Capture the cell that displays the provided text and extract its [X, Y] central coordinate. 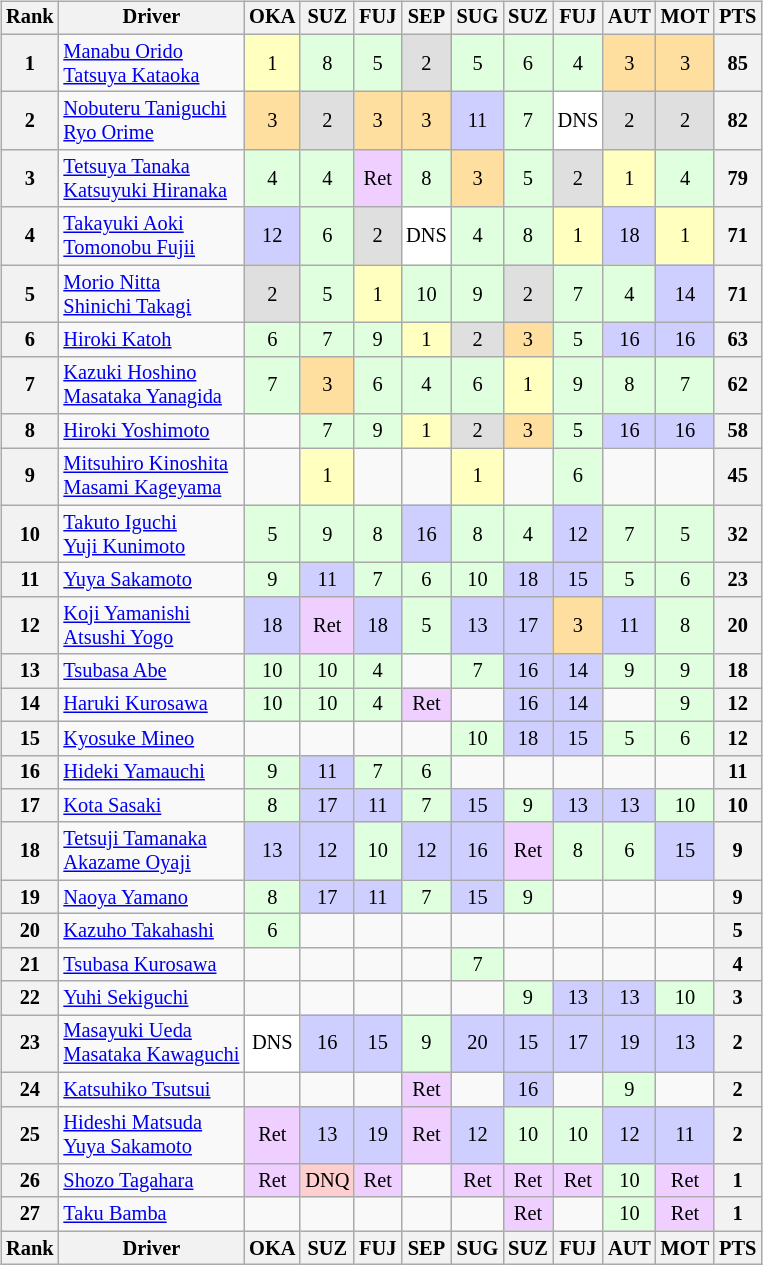
85 [738, 63]
Taku Bamba [152, 1214]
58 [738, 431]
Hiroki Katoh [152, 340]
22 [30, 998]
Kota Sasaki [152, 806]
62 [738, 385]
25 [30, 1135]
Yuhi Sekiguchi [152, 998]
Tetsuji Tamanaka Akazame Oyaji [152, 851]
24 [30, 1089]
Yuya Sakamoto [152, 580]
Nobuteru Taniguchi Ryo Orime [152, 121]
26 [30, 1181]
Kyosuke Mineo [152, 738]
Tsubasa Kurosawa [152, 964]
63 [738, 340]
82 [738, 121]
45 [738, 477]
Mitsuhiro Kinoshita Masami Kageyama [152, 477]
Shozo Tagahara [152, 1181]
Koji Yamanishi Atsushi Yogo [152, 626]
Takayuki Aoki Tomonobu Fujii [152, 236]
Tsubasa Abe [152, 671]
32 [738, 534]
21 [30, 964]
DNQ [327, 1181]
Morio Nitta Shinichi Takagi [152, 294]
Haruki Kurosawa [152, 705]
Hiroki Yoshimoto [152, 431]
Hideshi Matsuda Yuya Sakamoto [152, 1135]
79 [738, 179]
Manabu Orido Tatsuya Kataoka [152, 63]
Hideki Yamauchi [152, 772]
Masayuki Ueda Masataka Kawaguchi [152, 1044]
Katsuhiko Tsutsui [152, 1089]
Takuto Iguchi Yuji Kunimoto [152, 534]
27 [30, 1214]
Naoya Yamano [152, 897]
Kazuki Hoshino Masataka Yanagida [152, 385]
Tetsuya Tanaka Katsuyuki Hiranaka [152, 179]
Kazuho Takahashi [152, 931]
